Extract the [x, y] coordinate from the center of the cell holding the provided text.  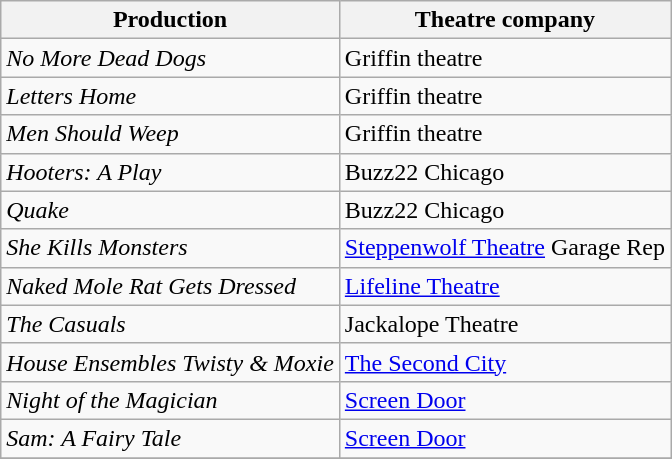
Men Should Weep [170, 134]
No More Dead Dogs [170, 58]
Steppenwolf Theatre Garage Rep [504, 248]
Production [170, 20]
She Kills Monsters [170, 248]
Letters Home [170, 96]
Jackalope Theatre [504, 324]
Theatre company [504, 20]
The Casuals [170, 324]
Quake [170, 210]
Hooters: A Play [170, 172]
House Ensembles Twisty & Moxie [170, 362]
Sam: A Fairy Tale [170, 438]
The Second City [504, 362]
Lifeline Theatre [504, 286]
Naked Mole Rat Gets Dressed [170, 286]
Night of the Magician [170, 400]
